Return (X, Y) of the center of cell containing provided text 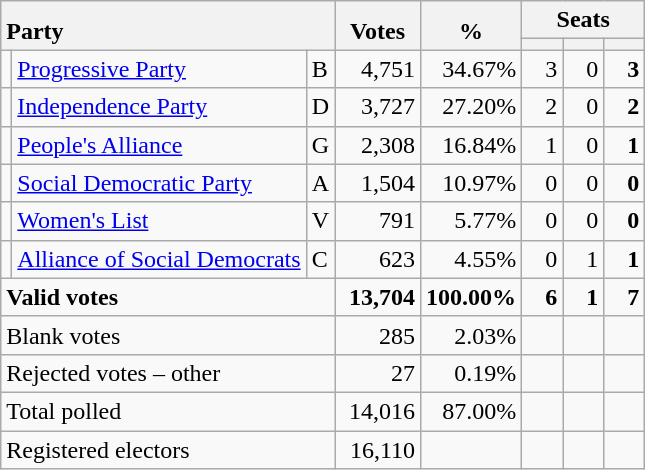
Total polled (168, 411)
100.00% (472, 297)
V (320, 221)
16,110 (378, 449)
Blank votes (168, 335)
Women's List (159, 221)
791 (378, 221)
3,727 (378, 107)
Alliance of Social Democrats (159, 259)
87.00% (472, 411)
285 (378, 335)
6 (542, 297)
D (320, 107)
13,704 (378, 297)
14,016 (378, 411)
A (320, 183)
4,751 (378, 69)
7 (624, 297)
Registered electors (168, 449)
B (320, 69)
Progressive Party (159, 69)
2,308 (378, 145)
G (320, 145)
C (320, 259)
4.55% (472, 259)
Valid votes (168, 297)
5.77% (472, 221)
27 (378, 373)
Party (168, 26)
Seats (584, 20)
1,504 (378, 183)
27.20% (472, 107)
34.67% (472, 69)
10.97% (472, 183)
Rejected votes – other (168, 373)
2.03% (472, 335)
Social Democratic Party (159, 183)
% (472, 26)
16.84% (472, 145)
Votes (378, 26)
Independence Party (159, 107)
623 (378, 259)
0.19% (472, 373)
People's Alliance (159, 145)
